Search for the cell housing the specified text and yield its (x, y) center coordinate. 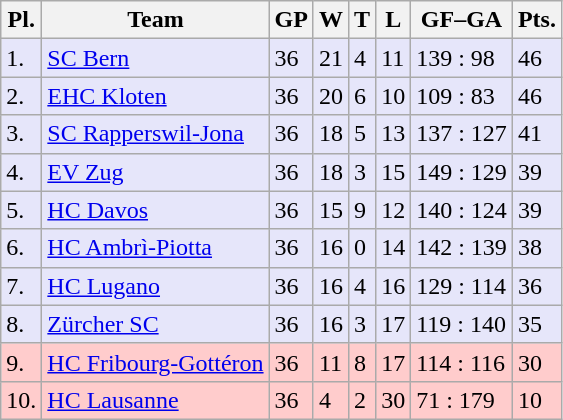
1. (22, 58)
142 : 139 (462, 248)
14 (394, 248)
EHC Kloten (156, 96)
38 (536, 248)
6 (362, 96)
3. (22, 134)
SC Bern (156, 58)
Pl. (22, 20)
Zürcher SC (156, 324)
4. (22, 172)
HC Ambrì-Piotta (156, 248)
149 : 129 (462, 172)
71 : 179 (462, 400)
5 (362, 134)
129 : 114 (462, 286)
T (362, 20)
137 : 127 (462, 134)
10. (22, 400)
Team (156, 20)
35 (536, 324)
109 : 83 (462, 96)
20 (330, 96)
HC Lausanne (156, 400)
41 (536, 134)
SC Rapperswil-Jona (156, 134)
21 (330, 58)
GF–GA (462, 20)
119 : 140 (462, 324)
L (394, 20)
13 (394, 134)
7. (22, 286)
114 : 116 (462, 362)
0 (362, 248)
GP (291, 20)
EV Zug (156, 172)
2. (22, 96)
Pts. (536, 20)
HC Fribourg-Gottéron (156, 362)
12 (394, 210)
9. (22, 362)
5. (22, 210)
8. (22, 324)
139 : 98 (462, 58)
140 : 124 (462, 210)
W (330, 20)
6. (22, 248)
9 (362, 210)
HC Davos (156, 210)
2 (362, 400)
8 (362, 362)
HC Lugano (156, 286)
